Detect which cell encompasses the target text, then output its (x, y) center coordinate. 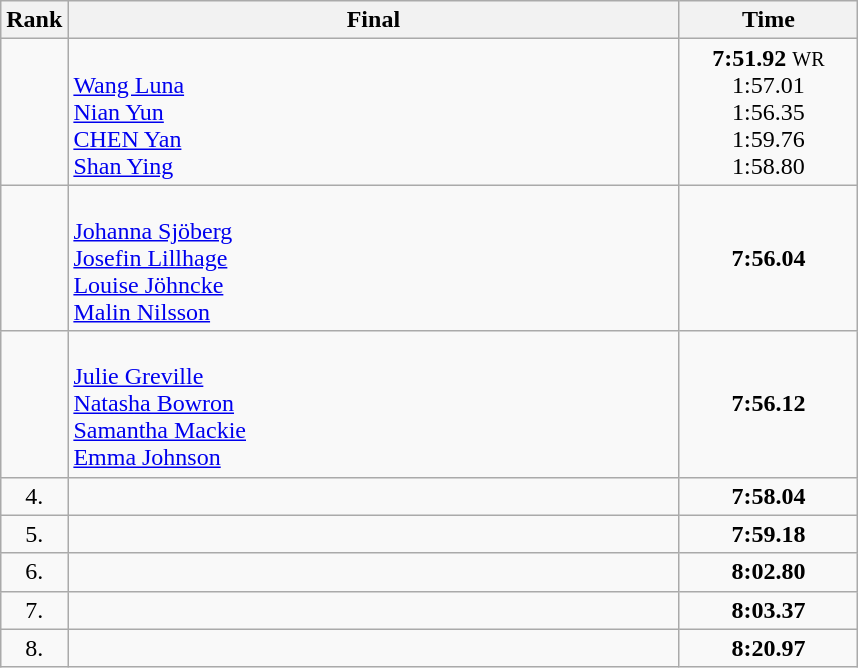
7:56.12 (768, 404)
Wang LunaNian YunCHEN YanShan Ying (374, 112)
Final (374, 20)
7:56.04 (768, 258)
Julie GrevilleNatasha BowronSamantha MackieEmma Johnson (374, 404)
Rank (34, 20)
8:02.80 (768, 572)
4. (34, 496)
Johanna SjöbergJosefin LillhageLouise JöhnckeMalin Nilsson (374, 258)
7:59.18 (768, 534)
8:03.37 (768, 610)
8:20.97 (768, 648)
7:58.04 (768, 496)
7. (34, 610)
Time (768, 20)
8. (34, 648)
5. (34, 534)
7:51.92 WR1:57.011:56.351:59.761:58.80 (768, 112)
6. (34, 572)
